Determine the (X, Y) coordinate at the center of the cell enclosing the given text.  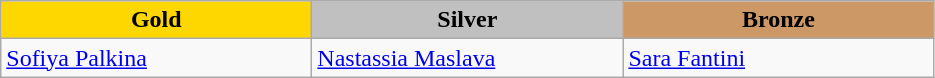
Sara Fantini (778, 58)
Sofiya Palkina (156, 58)
Nastassia Maslava (468, 58)
Silver (468, 20)
Gold (156, 20)
Bronze (778, 20)
